For the text-containing cell, return its midpoint in (X, Y) coordinate format. 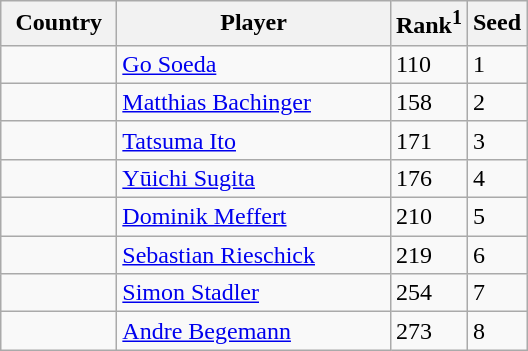
3 (496, 140)
4 (496, 178)
Player (254, 24)
254 (428, 293)
Seed (496, 24)
Andre Begemann (254, 331)
Go Soeda (254, 64)
5 (496, 217)
1 (496, 64)
110 (428, 64)
210 (428, 217)
Tatsuma Ito (254, 140)
219 (428, 255)
176 (428, 178)
158 (428, 102)
Rank1 (428, 24)
6 (496, 255)
Matthias Bachinger (254, 102)
Yūichi Sugita (254, 178)
Sebastian Rieschick (254, 255)
Dominik Meffert (254, 217)
2 (496, 102)
171 (428, 140)
7 (496, 293)
8 (496, 331)
Country (59, 24)
Simon Stadler (254, 293)
273 (428, 331)
